Pinpoint the cell where the given text exists, returning its (X, Y) midpoint coordinate. 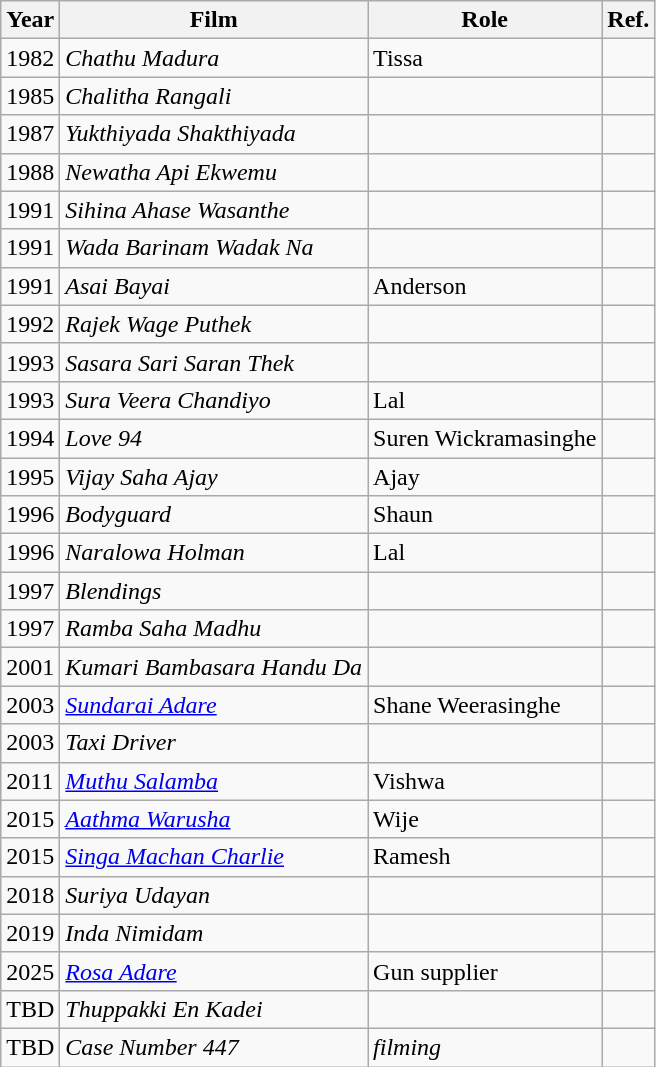
Sihina Ahase Wasanthe (214, 210)
Wada Barinam Wadak Na (214, 248)
Ajay (485, 477)
Sundarai Adare (214, 705)
Vijay Saha Ajay (214, 477)
Role (485, 20)
Naralowa Holman (214, 553)
2025 (30, 971)
Kumari Bambasara Handu Da (214, 667)
2011 (30, 781)
2001 (30, 667)
1994 (30, 438)
Gun supplier (485, 971)
Wije (485, 819)
Aathma Warusha (214, 819)
Thuppakki En Kadei (214, 1009)
Shane Weerasinghe (485, 705)
Love 94 (214, 438)
Year (30, 20)
2019 (30, 933)
Ramba Saha Madhu (214, 629)
filming (485, 1047)
Singa Machan Charlie (214, 857)
Film (214, 20)
Rosa Adare (214, 971)
1992 (30, 324)
Sasara Sari Saran Thek (214, 362)
Anderson (485, 286)
2018 (30, 895)
Yukthiyada Shakthiyada (214, 134)
Bodyguard (214, 515)
Vishwa (485, 781)
Chalitha Rangali (214, 96)
Case Number 447 (214, 1047)
Tissa (485, 58)
1982 (30, 58)
Inda Nimidam (214, 933)
Ramesh (485, 857)
Ref. (628, 20)
1987 (30, 134)
1985 (30, 96)
Newatha Api Ekwemu (214, 172)
1995 (30, 477)
Taxi Driver (214, 743)
Asai Bayai (214, 286)
Suriya Udayan (214, 895)
Shaun (485, 515)
1988 (30, 172)
Chathu Madura (214, 58)
Blendings (214, 591)
Sura Veera Chandiyo (214, 400)
Rajek Wage Puthek (214, 324)
Suren Wickramasinghe (485, 438)
Muthu Salamba (214, 781)
